Determine the (x, y) coordinate at the center of the cell enclosing the given text.  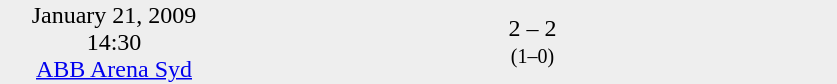
2 – 2 (1–0) (532, 42)
January 21, 200914:30ABB Arena Syd (114, 42)
